Output the (x, y) coordinate of the center of the cell containing the given text.  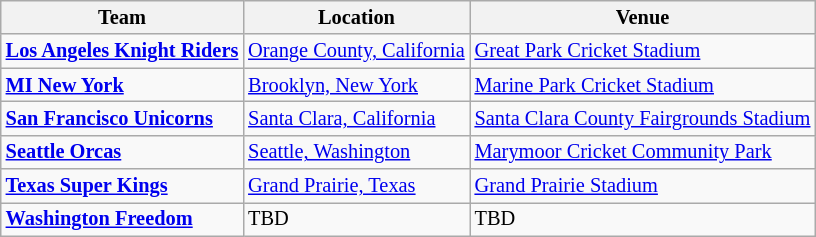
Orange County, California (356, 51)
MI New York (122, 85)
Grand Prairie, Texas (356, 186)
Seattle, Washington (356, 152)
Marymoor Cricket Community Park (643, 152)
Great Park Cricket Stadium (643, 51)
Santa Clara, California (356, 118)
Brooklyn, New York (356, 85)
Grand Prairie Stadium (643, 186)
San Francisco Unicorns (122, 118)
Location (356, 17)
Team (122, 17)
Washington Freedom (122, 219)
Venue (643, 17)
Los Angeles Knight Riders (122, 51)
Santa Clara County Fairgrounds Stadium (643, 118)
Texas Super Kings (122, 186)
Seattle Orcas (122, 152)
Marine Park Cricket Stadium (643, 85)
